Find where the given text appears and provide that cell's center as (x, y) coordinate. 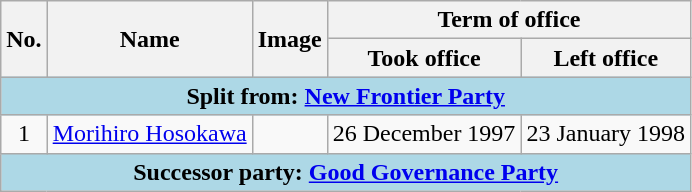
Term of office (508, 20)
Left office (606, 58)
Morihiro Hosokawa (150, 134)
Split from: New Frontier Party (346, 96)
Successor party: Good Governance Party (346, 172)
Took office (424, 58)
Name (150, 39)
23 January 1998 (606, 134)
No. (24, 39)
1 (24, 134)
26 December 1997 (424, 134)
Image (290, 39)
